Extract the (x, y) coordinate from the center of the cell holding the provided text.  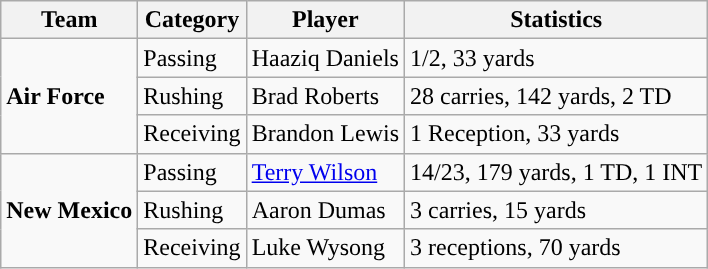
Brandon Lewis (325, 134)
Luke Wysong (325, 248)
1/2, 33 yards (556, 58)
28 carries, 142 yards, 2 TD (556, 96)
Statistics (556, 20)
Team (70, 20)
New Mexico (70, 210)
Haaziq Daniels (325, 58)
Terry Wilson (325, 172)
Player (325, 20)
Brad Roberts (325, 96)
14/23, 179 yards, 1 TD, 1 INT (556, 172)
Category (192, 20)
Aaron Dumas (325, 210)
1 Reception, 33 yards (556, 134)
3 carries, 15 yards (556, 210)
3 receptions, 70 yards (556, 248)
Air Force (70, 96)
